Provide the (x, y) coordinate of the cell's center where the given text is located.  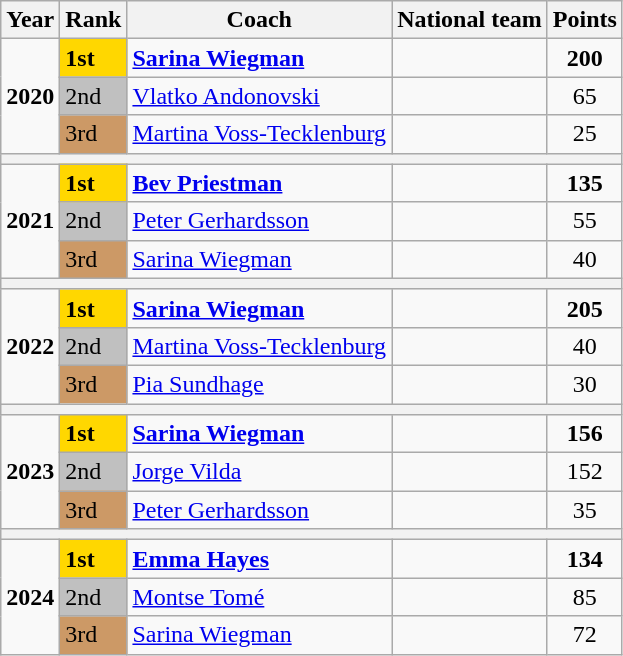
Emma Hayes (260, 559)
Points (584, 20)
2020 (30, 96)
2024 (30, 597)
2022 (30, 346)
134 (584, 559)
Montse Tomé (260, 597)
Pia Sundhage (260, 384)
Jorge Vilda (260, 472)
156 (584, 434)
Coach (260, 20)
205 (584, 308)
65 (584, 96)
200 (584, 58)
85 (584, 597)
Bev Priestman (260, 183)
Year (30, 20)
72 (584, 635)
Vlatko Andonovski (260, 96)
55 (584, 221)
135 (584, 183)
2023 (30, 472)
2021 (30, 221)
35 (584, 510)
National team (470, 20)
30 (584, 384)
152 (584, 472)
25 (584, 134)
Rank (94, 20)
